Find where the given text appears and provide that cell's center as [x, y] coordinate. 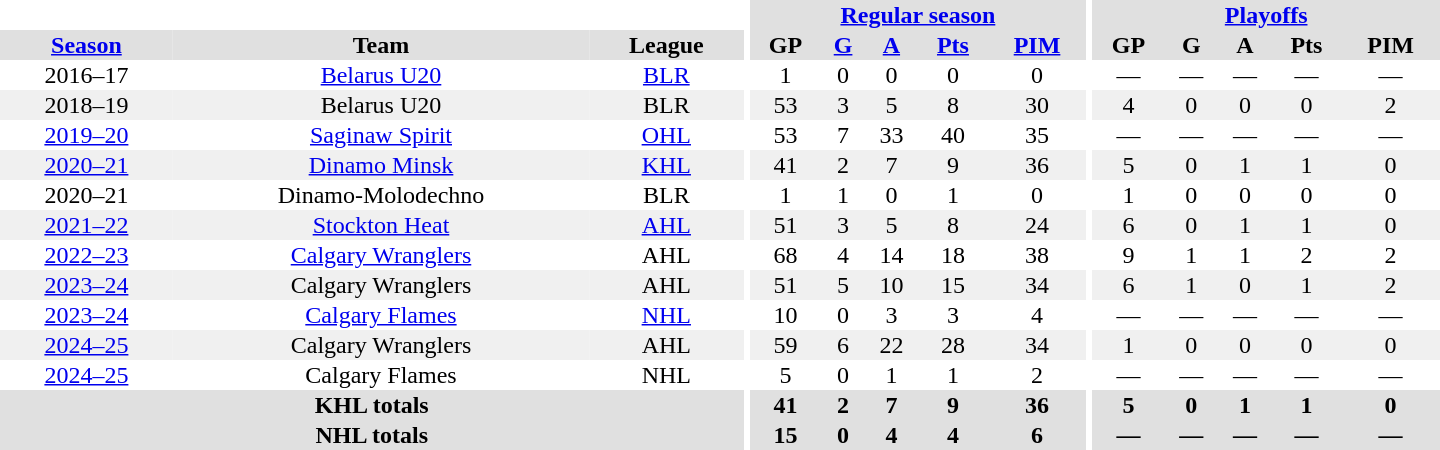
2019–20 [86, 135]
2021–22 [86, 225]
59 [785, 345]
2018–19 [86, 105]
Regular season [918, 15]
League [666, 45]
33 [892, 135]
Playoffs [1266, 15]
Team [381, 45]
14 [892, 255]
KHL totals [372, 405]
Stockton Heat [381, 225]
18 [952, 255]
38 [1038, 255]
Dinamo-Molodechno [381, 195]
Saginaw Spirit [381, 135]
KHL [666, 165]
Dinamo Minsk [381, 165]
68 [785, 255]
40 [952, 135]
NHL totals [372, 435]
2022–23 [86, 255]
2016–17 [86, 75]
35 [1038, 135]
Season [86, 45]
24 [1038, 225]
28 [952, 345]
22 [892, 345]
OHL [666, 135]
30 [1038, 105]
